Output the [x, y] coordinate of the center of the cell containing the given text.  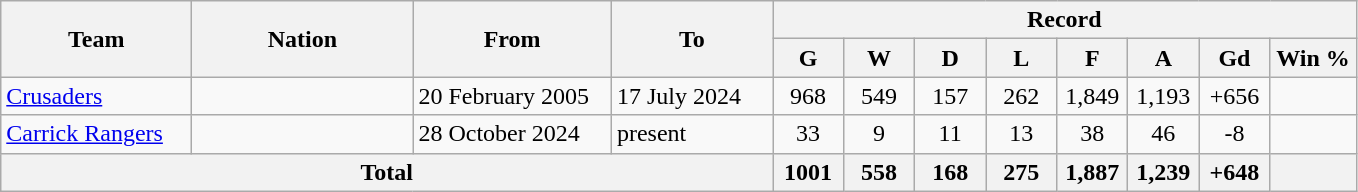
157 [950, 96]
28 October 2024 [512, 134]
Team [96, 39]
From [512, 39]
-8 [1234, 134]
17 July 2024 [692, 96]
262 [1022, 96]
F [1092, 58]
968 [808, 96]
Nation [302, 39]
549 [880, 96]
Carrick Rangers [96, 134]
+656 [1234, 96]
A [1164, 58]
Gd [1234, 58]
1001 [808, 172]
D [950, 58]
Record [1064, 20]
present [692, 134]
9 [880, 134]
L [1022, 58]
11 [950, 134]
W [880, 58]
1,193 [1164, 96]
1,887 [1092, 172]
275 [1022, 172]
33 [808, 134]
38 [1092, 134]
168 [950, 172]
Win % [1313, 58]
1,239 [1164, 172]
558 [880, 172]
1,849 [1092, 96]
Crusaders [96, 96]
G [808, 58]
46 [1164, 134]
13 [1022, 134]
+648 [1234, 172]
20 February 2005 [512, 96]
To [692, 39]
Total [387, 172]
